Identify which cell holds the provided text, then report its [x, y] central coordinate. 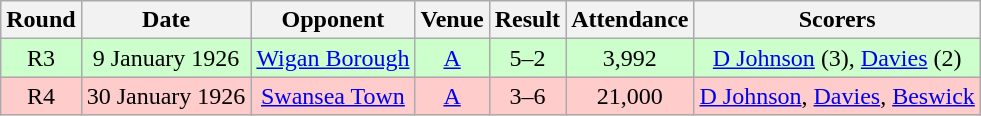
Attendance [630, 20]
Round [41, 20]
Swansea Town [333, 96]
Scorers [837, 20]
3,992 [630, 58]
R4 [41, 96]
3–6 [527, 96]
R3 [41, 58]
Date [166, 20]
Wigan Borough [333, 58]
Result [527, 20]
30 January 1926 [166, 96]
D Johnson, Davies, Beswick [837, 96]
Opponent [333, 20]
D Johnson (3), Davies (2) [837, 58]
5–2 [527, 58]
Venue [452, 20]
21,000 [630, 96]
9 January 1926 [166, 58]
